Identify which cell holds the provided text, then report its [X, Y] central coordinate. 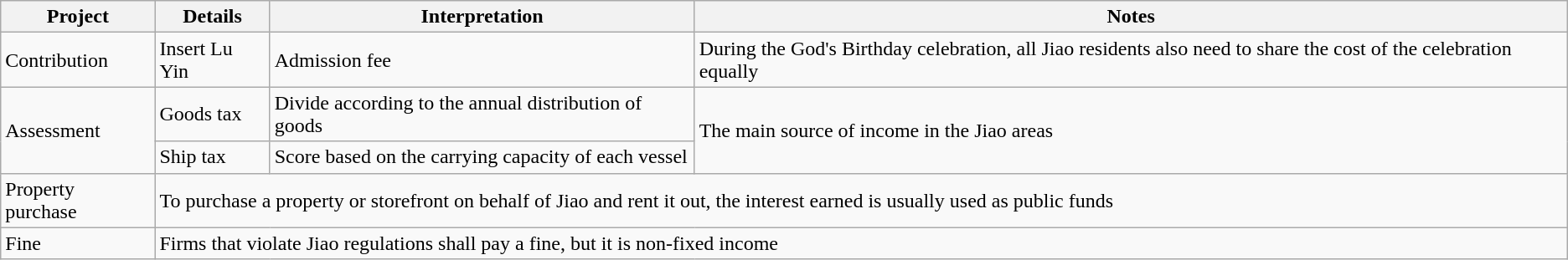
Details [213, 17]
Fine [78, 243]
Firms that violate Jiao regulations shall pay a fine, but it is non-fixed income [861, 243]
Admission fee [482, 60]
Notes [1131, 17]
Ship tax [213, 157]
Divide according to the annual distribution of goods [482, 114]
Score based on the carrying capacity of each vessel [482, 157]
Insert Lu Yin [213, 60]
Assessment [78, 130]
Contribution [78, 60]
During the God's Birthday celebration, all Jiao residents also need to share the cost of the celebration equally [1131, 60]
To purchase a property or storefront on behalf of Jiao and rent it out, the interest earned is usually used as public funds [861, 201]
Project [78, 17]
Goods tax [213, 114]
Interpretation [482, 17]
The main source of income in the Jiao areas [1131, 130]
Property purchase [78, 201]
